Return the [X, Y] coordinate for the center point of the cell that contains the specified text.  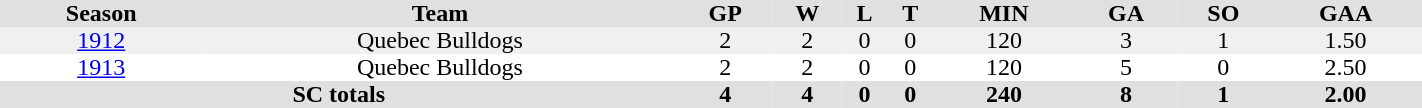
2.00 [1346, 94]
2.50 [1346, 68]
T [910, 14]
8 [1126, 94]
1913 [101, 68]
SC totals [339, 94]
240 [1004, 94]
W [808, 14]
Team [440, 14]
3 [1126, 40]
L [865, 14]
GA [1126, 14]
SO [1224, 14]
GAA [1346, 14]
GP [726, 14]
1.50 [1346, 40]
MIN [1004, 14]
1912 [101, 40]
Season [101, 14]
5 [1126, 68]
